Scan for the cell matching the given text and deliver its (X, Y) coordinate at center. 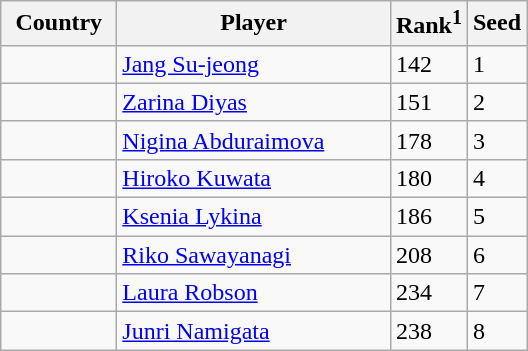
Riko Sawayanagi (254, 255)
7 (496, 293)
208 (428, 255)
180 (428, 178)
Jang Su-jeong (254, 64)
142 (428, 64)
Hiroko Kuwata (254, 178)
5 (496, 217)
234 (428, 293)
Junri Namigata (254, 331)
3 (496, 140)
4 (496, 178)
178 (428, 140)
238 (428, 331)
Ksenia Lykina (254, 217)
2 (496, 102)
Zarina Diyas (254, 102)
151 (428, 102)
Country (59, 24)
Nigina Abduraimova (254, 140)
Player (254, 24)
8 (496, 331)
Rank1 (428, 24)
186 (428, 217)
6 (496, 255)
Laura Robson (254, 293)
Seed (496, 24)
1 (496, 64)
